Capture the cell that displays the provided text and extract its [x, y] central coordinate. 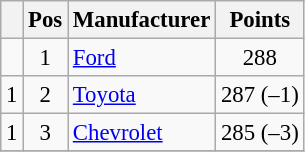
Toyota [142, 95]
Manufacturer [142, 20]
287 (–1) [260, 95]
3 [46, 133]
Ford [142, 58]
Points [260, 20]
288 [260, 58]
Pos [46, 20]
2 [46, 95]
Chevrolet [142, 133]
285 (–3) [260, 133]
